Detect which cell encompasses the target text, then output its (X, Y) center coordinate. 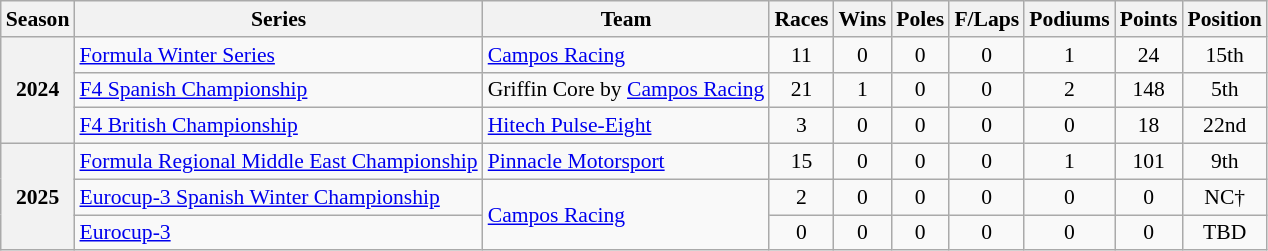
Eurocup-3 Spanish Winter Championship (278, 197)
18 (1149, 126)
Eurocup-3 (278, 233)
Season (38, 19)
15th (1224, 55)
21 (801, 90)
Formula Regional Middle East Championship (278, 162)
15 (801, 162)
Races (801, 19)
Team (626, 19)
Wins (862, 19)
3 (801, 126)
2025 (38, 198)
Hitech Pulse-Eight (626, 126)
Pinnacle Motorsport (626, 162)
Formula Winter Series (278, 55)
Position (1224, 19)
F/Laps (986, 19)
148 (1149, 90)
Poles (920, 19)
F4 Spanish Championship (278, 90)
NC† (1224, 197)
TBD (1224, 233)
Griffin Core by Campos Racing (626, 90)
2024 (38, 90)
24 (1149, 55)
22nd (1224, 126)
5th (1224, 90)
11 (801, 55)
Podiums (1070, 19)
9th (1224, 162)
F4 British Championship (278, 126)
Series (278, 19)
101 (1149, 162)
Points (1149, 19)
